Detect which cell encompasses the target text, then output its (x, y) center coordinate. 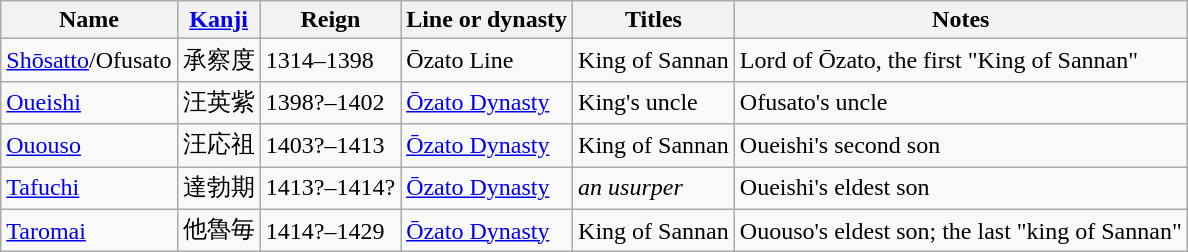
Oueishi's second son (960, 146)
Reign (330, 20)
1414?–1429 (330, 230)
Tafuchi (89, 188)
Oueishi (89, 102)
Shōsatto/Ofusato (89, 60)
1314–1398 (330, 60)
Lord of Ōzato, the first "King of Sannan" (960, 60)
達勃期 (218, 188)
Ōzato Line (487, 60)
1413?–1414? (330, 188)
Oueishi's eldest son (960, 188)
1398?–1402 (330, 102)
an usurper (654, 188)
汪応祖 (218, 146)
承察度 (218, 60)
Titles (654, 20)
他魯毎 (218, 230)
1403?–1413 (330, 146)
Ououso's eldest son; the last "king of Sannan" (960, 230)
汪英紫 (218, 102)
Line or dynasty (487, 20)
Taromai (89, 230)
Ououso (89, 146)
King's uncle (654, 102)
Ofusato's uncle (960, 102)
Notes (960, 20)
Name (89, 20)
Kanji (218, 20)
